Identify which cell holds the provided text, then report its (X, Y) central coordinate. 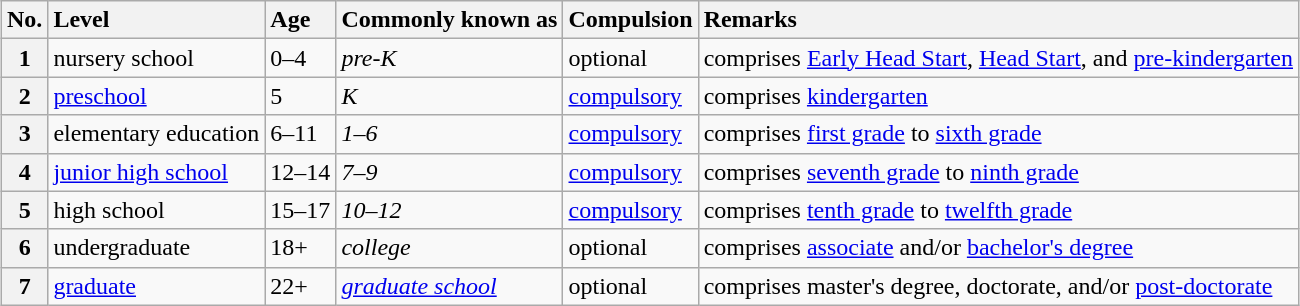
Compulsion (630, 20)
6 (24, 248)
3 (24, 134)
Age (300, 20)
undergraduate (156, 248)
0–4 (300, 58)
7–9 (450, 172)
1 (24, 58)
4 (24, 172)
6–11 (300, 134)
graduate school (450, 286)
10–12 (450, 210)
comprises tenth grade to twelfth grade (998, 210)
Commonly known as (450, 20)
comprises associate and/or bachelor's degree (998, 248)
elementary education (156, 134)
2 (24, 96)
12–14 (300, 172)
No. (24, 20)
15–17 (300, 210)
comprises master's degree, doctorate, and/or post-doctorate (998, 286)
graduate (156, 286)
comprises first grade to sixth grade (998, 134)
college (450, 248)
1–6 (450, 134)
comprises kindergarten (998, 96)
Level (156, 20)
preschool (156, 96)
K (450, 96)
junior high school (156, 172)
pre-K (450, 58)
7 (24, 286)
Remarks (998, 20)
comprises Early Head Start, Head Start, and pre-kindergarten (998, 58)
22+ (300, 286)
comprises seventh grade to ninth grade (998, 172)
18+ (300, 248)
high school (156, 210)
nursery school (156, 58)
